From the cell containing the given text, extract its center point as [X, Y] coordinate. 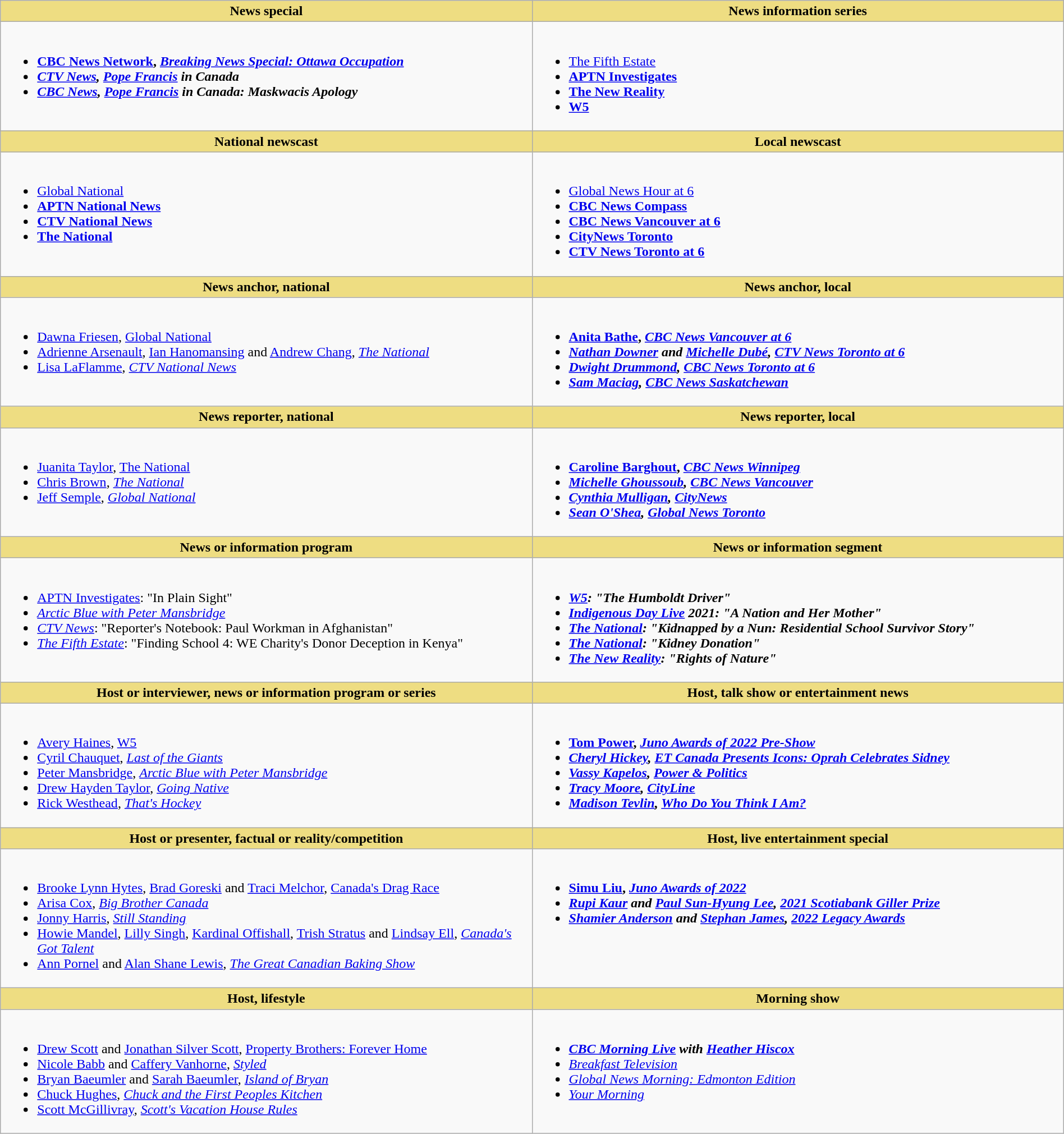
CBC Morning Live with Heather HiscoxBreakfast TelevisionGlobal News Morning: Edmonton EditionYour Morning [798, 1072]
Dawna Friesen, Global NationalAdrienne Arsenault, Ian Hanomansing and Andrew Chang, The NationalLisa LaFlamme, CTV National News [266, 352]
News anchor, local [798, 287]
Local newscast [798, 141]
National newscast [266, 141]
Global News Hour at 6CBC News CompassCBC News Vancouver at 6CityNews TorontoCTV News Toronto at 6 [798, 214]
Host, lifestyle [266, 999]
News reporter, local [798, 417]
Caroline Barghout, CBC News WinnipegMichelle Ghoussoub, CBC News VancouverCynthia Mulligan, CityNewsSean O'Shea, Global News Toronto [798, 482]
News anchor, national [266, 287]
Host or presenter, factual or reality/competition [266, 838]
News or information segment [798, 547]
Morning show [798, 999]
News or information program [266, 547]
Global NationalAPTN National NewsCTV National NewsThe National [266, 214]
The Fifth EstateAPTN InvestigatesThe New RealityW5 [798, 76]
Host, live entertainment special [798, 838]
Juanita Taylor, The NationalChris Brown, The NationalJeff Semple, Global National [266, 482]
News special [266, 11]
Simu Liu, Juno Awards of 2022Rupi Kaur and Paul Sun-Hyung Lee, 2021 Scotiabank Giller PrizeShamier Anderson and Stephan James, 2022 Legacy Awards [798, 919]
Host, talk show or entertainment news [798, 692]
Host or interviewer, news or information program or series [266, 692]
News reporter, national [266, 417]
News information series [798, 11]
CBC News Network, Breaking News Special: Ottawa OccupationCTV News, Pope Francis in CanadaCBC News, Pope Francis in Canada: Maskwacis Apology [266, 76]
